Identify which cell holds the provided text, then report its [X, Y] central coordinate. 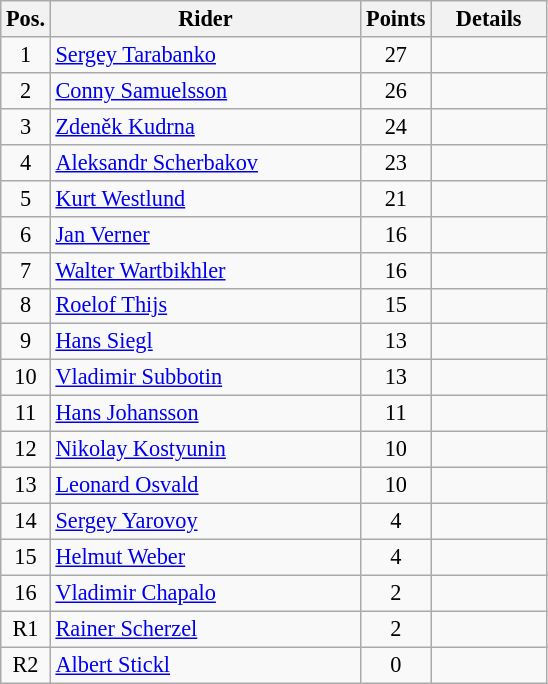
Pos. [26, 19]
Walter Wartbikhler [205, 270]
21 [396, 198]
Vladimir Chapalo [205, 593]
12 [26, 450]
5 [26, 198]
Points [396, 19]
1 [26, 55]
Kurt Westlund [205, 198]
Helmut Weber [205, 557]
24 [396, 126]
Nikolay Kostyunin [205, 450]
Conny Samuelsson [205, 90]
Sergey Tarabanko [205, 55]
Hans Siegl [205, 342]
Albert Stickl [205, 665]
23 [396, 162]
3 [26, 126]
Leonard Osvald [205, 485]
0 [396, 665]
Jan Verner [205, 234]
27 [396, 55]
Details [488, 19]
8 [26, 306]
26 [396, 90]
Zdeněk Kudrna [205, 126]
6 [26, 234]
Rider [205, 19]
Sergey Yarovoy [205, 521]
Hans Johansson [205, 414]
14 [26, 521]
R2 [26, 665]
Rainer Scherzel [205, 629]
R1 [26, 629]
9 [26, 342]
Roelof Thijs [205, 306]
7 [26, 270]
Aleksandr Scherbakov [205, 162]
Vladimir Subbotin [205, 378]
